Pinpoint the cell where the given text exists, returning its [x, y] midpoint coordinate. 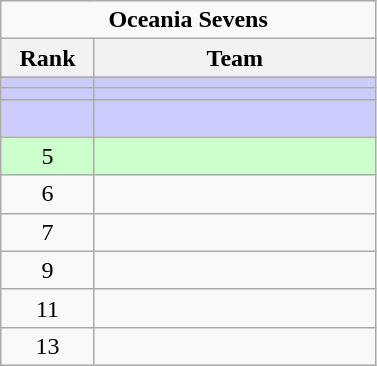
5 [48, 156]
6 [48, 194]
Oceania Sevens [188, 20]
7 [48, 232]
13 [48, 346]
9 [48, 270]
Rank [48, 58]
11 [48, 308]
Team [234, 58]
